Locate the cell with the specified text and output its (X, Y) center coordinate. 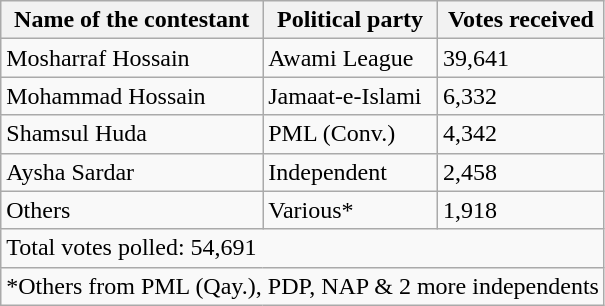
Independent (350, 172)
Votes received (520, 20)
Others (132, 210)
Aysha Sardar (132, 172)
Awami League (350, 58)
Jamaat-e-Islami (350, 96)
Political party (350, 20)
1,918 (520, 210)
*Others from PML (Qay.), PDP, NAP & 2 more independents (303, 286)
Mosharraf Hossain (132, 58)
6,332 (520, 96)
Mohammad Hossain (132, 96)
2,458 (520, 172)
Name of the contestant (132, 20)
PML (Conv.) (350, 134)
4,342 (520, 134)
39,641 (520, 58)
Total votes polled: 54,691 (303, 248)
Shamsul Huda (132, 134)
Various* (350, 210)
